Return [X, Y] of the center of cell containing provided text 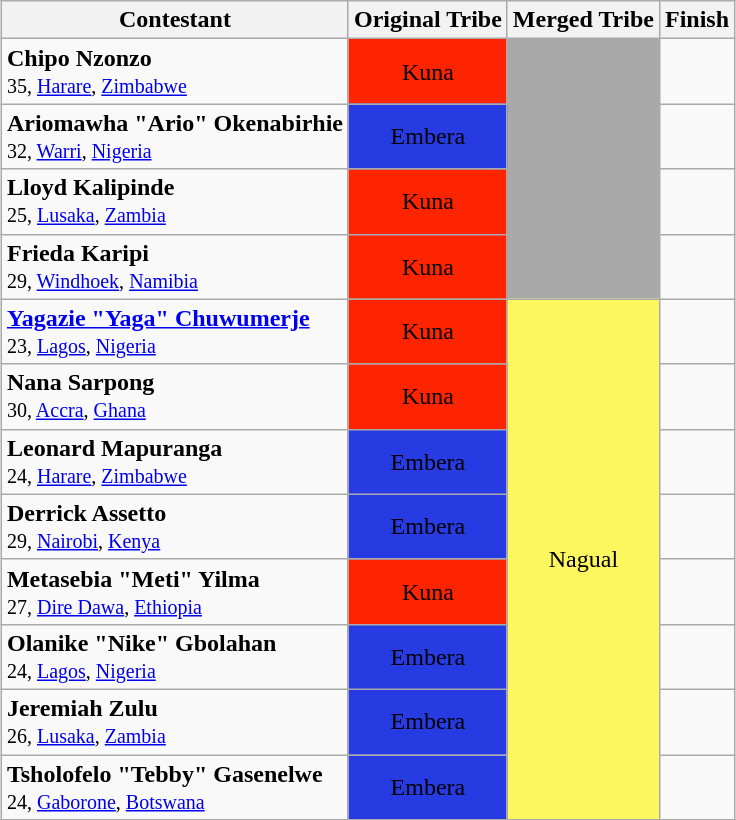
Nagual [583, 559]
Yagazie "Yaga" Chuwumerje23, Lagos, Nigeria [174, 332]
Jeremiah Zulu26, Lusaka, Zambia [174, 722]
Merged Tribe [583, 20]
Lloyd Kalipinde25, Lusaka, Zambia [174, 202]
Original Tribe [428, 20]
Contestant [174, 20]
Olanike "Nike" Gbolahan24, Lagos, Nigeria [174, 656]
Ariomawha "Ario" Okenabirhie32, Warri, Nigeria [174, 136]
Leonard Mapuranga24, Harare, Zimbabwe [174, 462]
Metasebia "Meti" Yilma27, Dire Dawa, Ethiopia [174, 592]
Nana Sarpong30, Accra, Ghana [174, 396]
Finish [696, 20]
Chipo Nzonzo35, Harare, Zimbabwe [174, 72]
Derrick Assetto29, Nairobi, Kenya [174, 526]
Frieda Karipi29, Windhoek, Namibia [174, 266]
Tsholofelo "Tebby" Gasenelwe24, Gaborone, Botswana [174, 786]
